Detect which cell encompasses the target text, then output its [x, y] center coordinate. 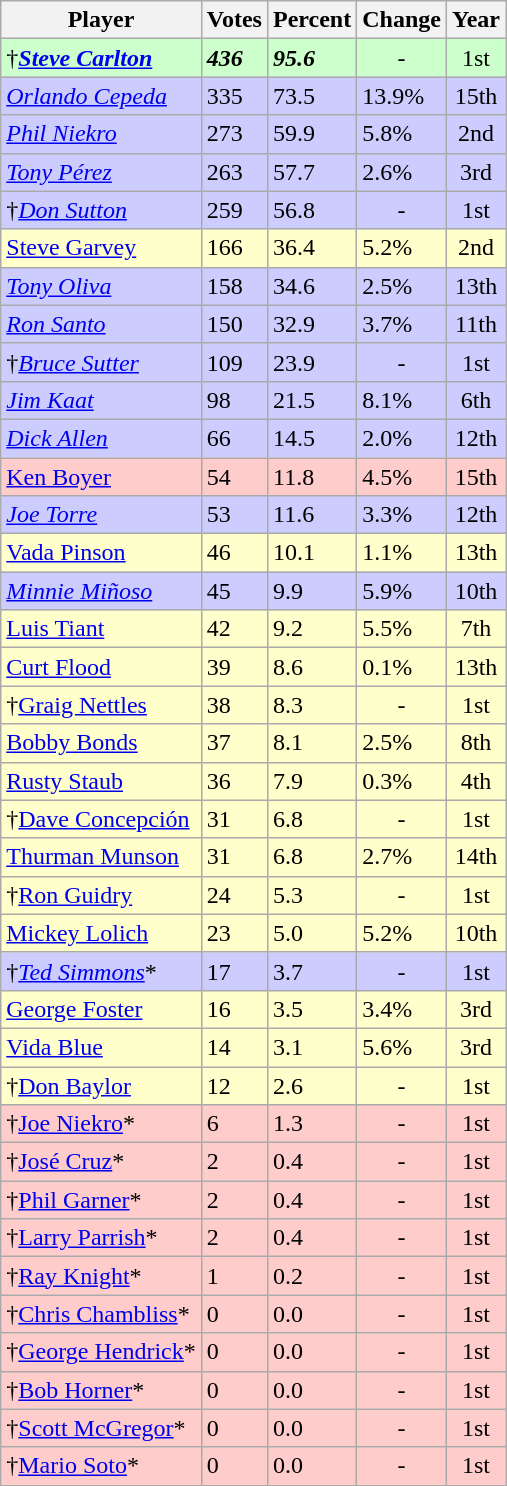
4th [476, 781]
263 [234, 172]
32.9 [312, 324]
7th [476, 629]
37 [234, 743]
8.1% [402, 400]
166 [234, 248]
8.6 [312, 667]
1.1% [402, 553]
273 [234, 134]
150 [234, 324]
Phil Niekro [102, 134]
5.6% [402, 1047]
Tony Pérez [102, 172]
95.6 [312, 58]
Change [402, 20]
Steve Garvey [102, 248]
9.9 [312, 591]
†Steve Carlton [102, 58]
66 [234, 438]
†Ron Guidry [102, 895]
3.7 [312, 971]
Ron Santo [102, 324]
109 [234, 362]
0.2 [312, 1276]
†Chris Chambliss* [102, 1314]
0.1% [402, 667]
24 [234, 895]
158 [234, 286]
3.3% [402, 515]
14.5 [312, 438]
8th [476, 743]
1.3 [312, 1124]
George Foster [102, 1009]
38 [234, 705]
10.1 [312, 553]
†José Cruz* [102, 1162]
36.4 [312, 248]
†Ray Knight* [102, 1276]
6th [476, 400]
Votes [234, 20]
5.9% [402, 591]
Vida Blue [102, 1047]
Curt Flood [102, 667]
†Joe Niekro* [102, 1124]
34.6 [312, 286]
5.3 [312, 895]
11.6 [312, 515]
14 [234, 1047]
Year [476, 20]
†Larry Parrish* [102, 1238]
59.9 [312, 134]
†Dave Concepción [102, 819]
39 [234, 667]
53 [234, 515]
21.5 [312, 400]
0.3% [402, 781]
Jim Kaat [102, 400]
335 [234, 96]
8.1 [312, 743]
†Ted Simmons* [102, 971]
5.8% [402, 134]
12 [234, 1085]
16 [234, 1009]
Vada Pinson [102, 553]
36 [234, 781]
17 [234, 971]
98 [234, 400]
Orlando Cepeda [102, 96]
Player [102, 20]
13.9% [402, 96]
†Scott McGregor* [102, 1428]
14th [476, 857]
436 [234, 58]
†Bruce Sutter [102, 362]
259 [234, 210]
4.5% [402, 477]
3.5 [312, 1009]
57.7 [312, 172]
Minnie Miñoso [102, 591]
3.4% [402, 1009]
5.0 [312, 933]
†George Hendrick* [102, 1352]
6 [234, 1124]
3.7% [402, 324]
2.7% [402, 857]
Thurman Munson [102, 857]
2.6% [402, 172]
Rusty Staub [102, 781]
5.5% [402, 629]
†Phil Garner* [102, 1200]
9.2 [312, 629]
45 [234, 591]
3.1 [312, 1047]
7.9 [312, 781]
42 [234, 629]
46 [234, 553]
23 [234, 933]
†Don Sutton [102, 210]
Dick Allen [102, 438]
†Bob Horner* [102, 1390]
Luis Tiant [102, 629]
Tony Oliva [102, 286]
Bobby Bonds [102, 743]
11.8 [312, 477]
56.8 [312, 210]
11th [476, 324]
23.9 [312, 362]
†Mario Soto* [102, 1466]
2.6 [312, 1085]
†Graig Nettles [102, 705]
Ken Boyer [102, 477]
Percent [312, 20]
†Don Baylor [102, 1085]
1 [234, 1276]
8.3 [312, 705]
2.0% [402, 438]
Mickey Lolich [102, 933]
Joe Torre [102, 515]
73.5 [312, 96]
54 [234, 477]
